Return (X, Y) of the center of cell containing provided text 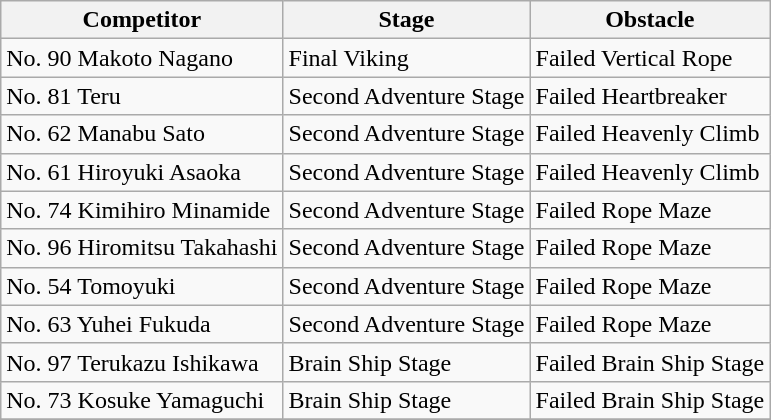
No. 90 Makoto Nagano (142, 58)
No. 61 Hiroyuki Asaoka (142, 172)
No. 81 Teru (142, 96)
Competitor (142, 20)
No. 97 Terukazu Ishikawa (142, 362)
Stage (406, 20)
Failed Vertical Rope (650, 58)
No. 96 Hiromitsu Takahashi (142, 248)
No. 74 Kimihiro Minamide (142, 210)
Final Viking (406, 58)
No. 63 Yuhei Fukuda (142, 324)
Obstacle (650, 20)
No. 62 Manabu Sato (142, 134)
No. 73 Kosuke Yamaguchi (142, 400)
No. 54 Tomoyuki (142, 286)
Failed Heartbreaker (650, 96)
